Scan for the cell matching the given text and deliver its (X, Y) coordinate at center. 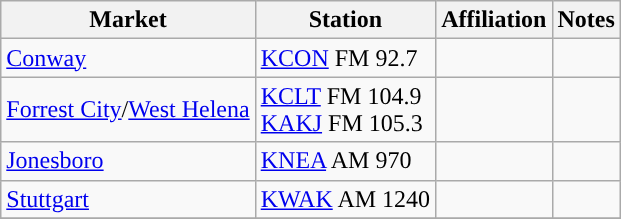
Jonesboro (128, 161)
KCLT FM 104.9 KAKJ FM 105.3 (345, 110)
Conway (128, 58)
KNEA AM 970 (345, 161)
Affiliation (494, 20)
Forrest City/West Helena (128, 110)
Stuttgart (128, 199)
KWAK AM 1240 (345, 199)
Market (128, 20)
KCON FM 92.7 (345, 58)
Station (345, 20)
Notes (586, 20)
